Search for the cell housing the specified text and yield its [x, y] center coordinate. 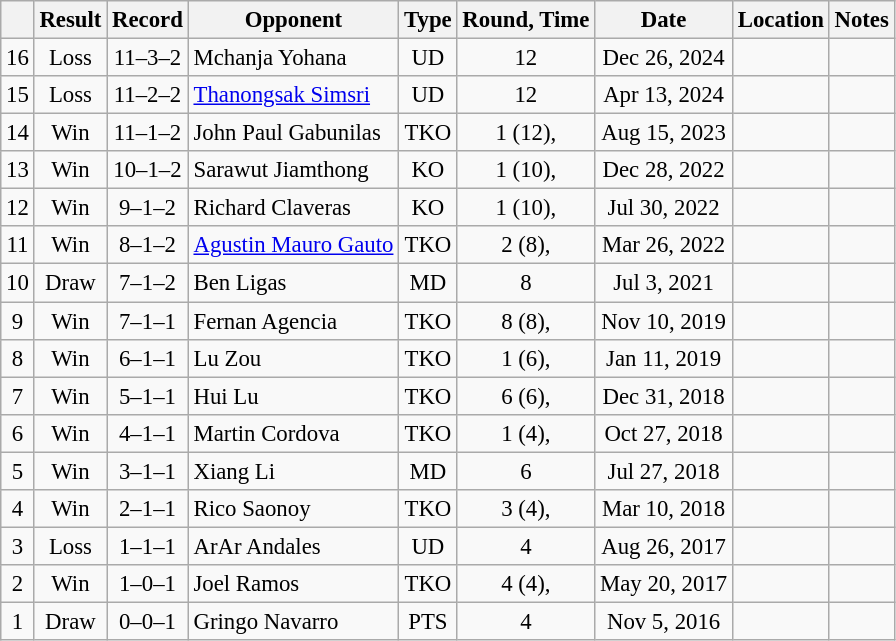
7–1–2 [148, 283]
6 (6), [526, 396]
Aug 26, 2017 [664, 546]
10–1–2 [148, 170]
Lu Zou [294, 358]
Date [664, 20]
Sarawut Jiamthong [294, 170]
Jan 11, 2019 [664, 358]
Fernan Agencia [294, 321]
Richard Claveras [294, 208]
Gringo Navarro [294, 621]
Dec 28, 2022 [664, 170]
ArAr Andales [294, 546]
Martin Cordova [294, 433]
2 [18, 584]
Location [780, 20]
Ben Ligas [294, 283]
5 [18, 471]
5–1–1 [148, 396]
Oct 27, 2018 [664, 433]
Notes [862, 20]
7 [18, 396]
2–1–1 [148, 509]
6–1–1 [148, 358]
Jul 27, 2018 [664, 471]
11–3–2 [148, 58]
Jul 30, 2022 [664, 208]
1 [18, 621]
John Paul Gabunilas [294, 133]
Mar 26, 2022 [664, 245]
Rico Saonoy [294, 509]
Type [428, 20]
8–1–2 [148, 245]
Round, Time [526, 20]
3 [18, 546]
11–2–2 [148, 95]
16 [18, 58]
8 (8), [526, 321]
Hui Lu [294, 396]
May 20, 2017 [664, 584]
11 [18, 245]
Agustin Mauro Gauto [294, 245]
Mchanja Yohana [294, 58]
PTS [428, 621]
4 (4), [526, 584]
Result [70, 20]
Nov 5, 2016 [664, 621]
Dec 31, 2018 [664, 396]
1 (6), [526, 358]
Joel Ramos [294, 584]
1 (4), [526, 433]
Aug 15, 2023 [664, 133]
0–0–1 [148, 621]
Thanongsak Simsri [294, 95]
Mar 10, 2018 [664, 509]
2 (8), [526, 245]
15 [18, 95]
9 [18, 321]
Jul 3, 2021 [664, 283]
Apr 13, 2024 [664, 95]
3 (4), [526, 509]
Record [148, 20]
7–1–1 [148, 321]
Xiang Li [294, 471]
11–1–2 [148, 133]
13 [18, 170]
1–0–1 [148, 584]
Opponent [294, 20]
1 (12), [526, 133]
9–1–2 [148, 208]
14 [18, 133]
10 [18, 283]
Dec 26, 2024 [664, 58]
1–1–1 [148, 546]
4–1–1 [148, 433]
3–1–1 [148, 471]
Nov 10, 2019 [664, 321]
